Detect which cell encompasses the target text, then output its [X, Y] center coordinate. 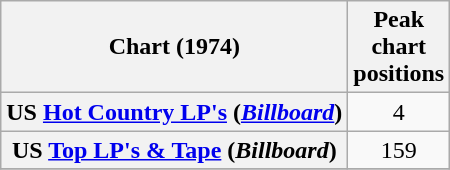
Peakchartpositions [399, 47]
159 [399, 150]
Chart (1974) [174, 47]
US Hot Country LP's (Billboard) [174, 112]
4 [399, 112]
US Top LP's & Tape (Billboard) [174, 150]
